Locate the cell with the specified text and output its (x, y) center coordinate. 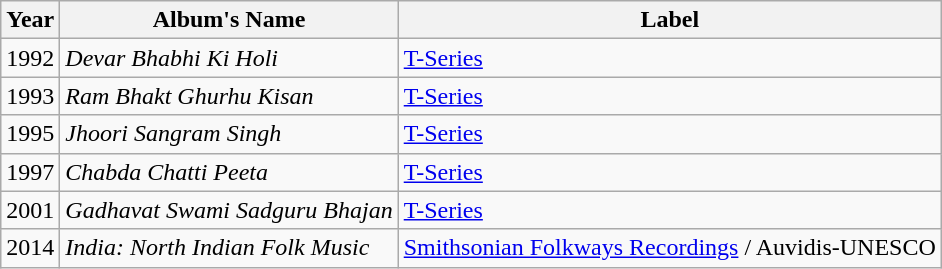
1995 (30, 134)
Year (30, 20)
1992 (30, 58)
India: North Indian Folk Music (229, 248)
2014 (30, 248)
2001 (30, 210)
Gadhavat Swami Sadguru Bhajan (229, 210)
Devar Bhabhi Ki Holi (229, 58)
Label (670, 20)
Ram Bhakt Ghurhu Kisan (229, 96)
1993 (30, 96)
Jhoori Sangram Singh (229, 134)
Smithsonian Folkways Recordings / Auvidis-UNESCO (670, 248)
1997 (30, 172)
Album's Name (229, 20)
Chabda Chatti Peeta (229, 172)
